For the text-containing cell, return its midpoint in (x, y) coordinate format. 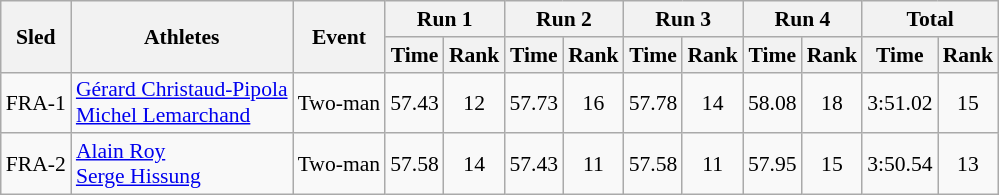
12 (474, 102)
Run 3 (684, 19)
58.08 (772, 102)
57.95 (772, 164)
Run 1 (444, 19)
Run 4 (802, 19)
Athletes (182, 36)
13 (968, 164)
Sled (36, 36)
3:50.54 (900, 164)
18 (832, 102)
Event (340, 36)
Alain RoySerge Hissung (182, 164)
FRA-1 (36, 102)
3:51.02 (900, 102)
57.78 (654, 102)
Run 2 (564, 19)
Total (930, 19)
Gérard Christaud-PipolaMichel Lemarchand (182, 102)
16 (594, 102)
FRA-2 (36, 164)
57.73 (534, 102)
